Pinpoint the cell where the given text exists, returning its [X, Y] midpoint coordinate. 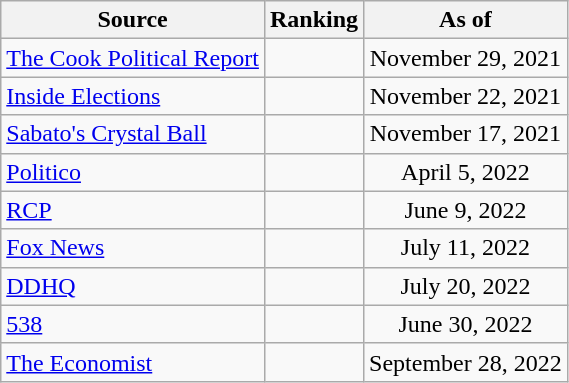
Politico [133, 172]
July 20, 2022 [466, 286]
RCP [133, 210]
Ranking [314, 20]
July 11, 2022 [466, 248]
April 5, 2022 [466, 172]
Fox News [133, 248]
September 28, 2022 [466, 362]
November 29, 2021 [466, 58]
DDHQ [133, 286]
The Economist [133, 362]
Source [133, 20]
June 30, 2022 [466, 324]
Sabato's Crystal Ball [133, 134]
The Cook Political Report [133, 58]
November 17, 2021 [466, 134]
June 9, 2022 [466, 210]
Inside Elections [133, 96]
November 22, 2021 [466, 96]
538 [133, 324]
As of [466, 20]
